Locate the cell with the specified text and output its (X, Y) center coordinate. 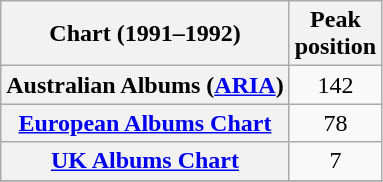
142 (335, 85)
UK Albums Chart (145, 161)
Peakposition (335, 34)
7 (335, 161)
European Albums Chart (145, 123)
Australian Albums (ARIA) (145, 85)
Chart (1991–1992) (145, 34)
78 (335, 123)
